For the text-containing cell, return its midpoint in [X, Y] coordinate format. 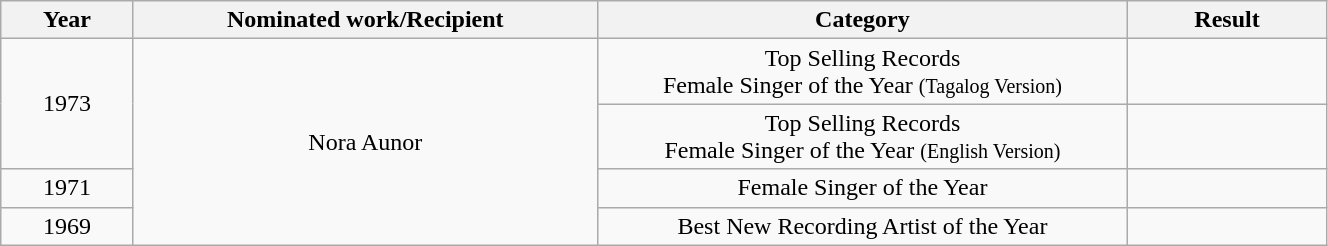
Category [862, 20]
1971 [68, 188]
Top Selling RecordsFemale Singer of the Year (Tagalog Version) [862, 72]
1969 [68, 226]
Nora Aunor [365, 142]
Female Singer of the Year [862, 188]
Year [68, 20]
Nominated work/Recipient [365, 20]
Top Selling RecordsFemale Singer of the Year (English Version) [862, 136]
1973 [68, 104]
Best New Recording Artist of the Year [862, 226]
Result [1228, 20]
